Determine the [X, Y] coordinate at the center of the cell enclosing the given text.  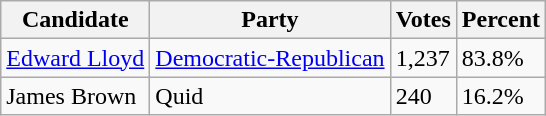
Party [270, 20]
1,237 [423, 58]
Edward Lloyd [76, 58]
16.2% [500, 96]
Votes [423, 20]
James Brown [76, 96]
Democratic-Republican [270, 58]
83.8% [500, 58]
Quid [270, 96]
Candidate [76, 20]
240 [423, 96]
Percent [500, 20]
